From the cell containing the given text, extract its center point as [X, Y] coordinate. 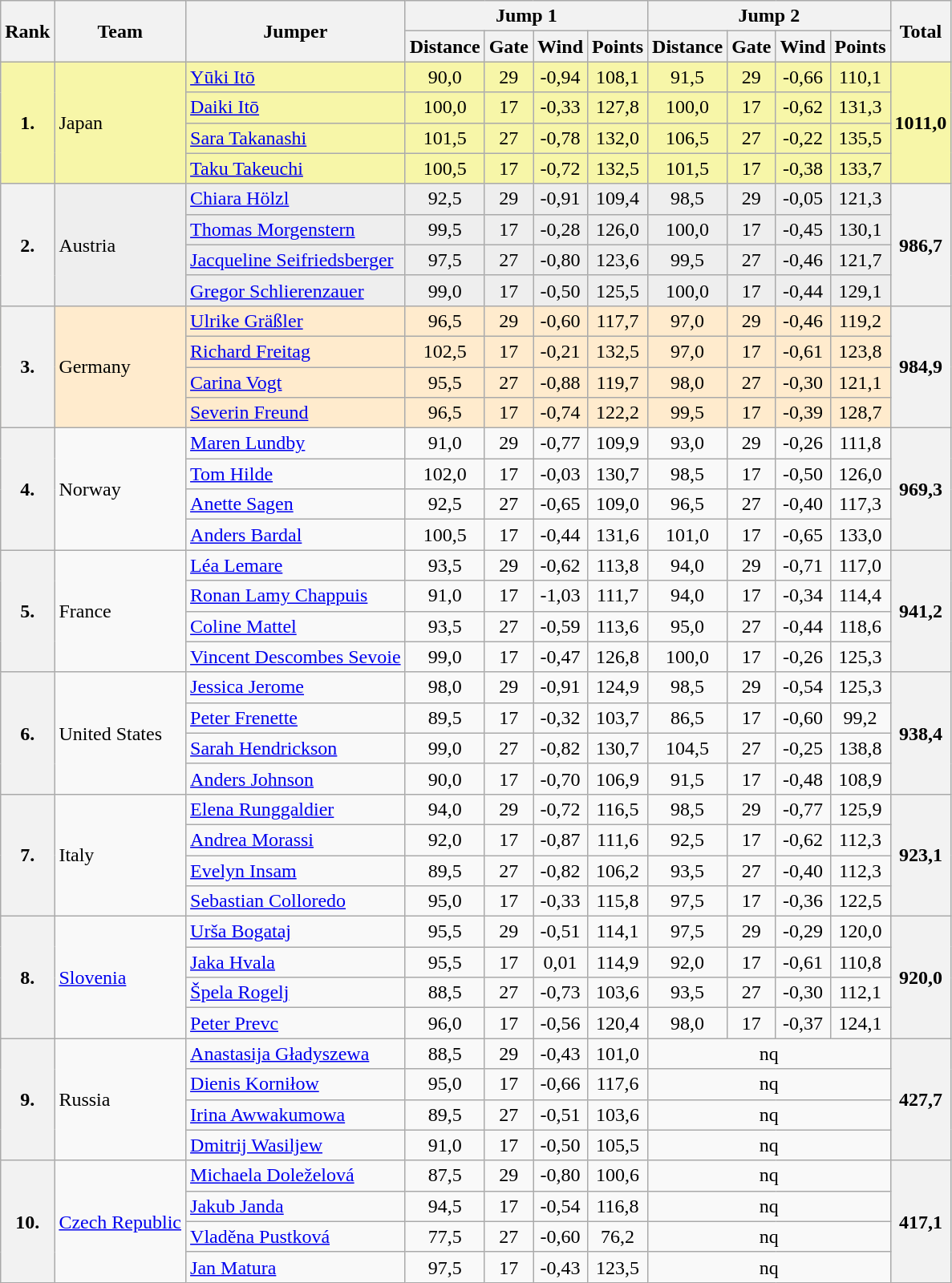
-0,45 [803, 229]
984,9 [921, 366]
Evelyn Insam [296, 870]
Yūki Itō [296, 77]
94,5 [444, 1206]
Japan [120, 123]
119,7 [618, 382]
United States [120, 733]
77,5 [444, 1236]
Tom Hilde [296, 474]
941,2 [921, 611]
-0,39 [803, 413]
920,0 [921, 977]
86,5 [688, 718]
Germany [120, 366]
Peter Frenette [296, 718]
113,8 [618, 565]
-0,74 [561, 413]
-1,03 [561, 596]
Coline Mattel [296, 626]
-0,48 [803, 779]
Sara Takanashi [296, 138]
Sarah Hendrickson [296, 748]
1011,0 [921, 123]
122,2 [618, 413]
Team [120, 31]
108,9 [860, 779]
110,8 [860, 962]
Rank [27, 31]
-0,28 [561, 229]
Slovenia [120, 977]
124,1 [860, 1023]
-0,25 [803, 748]
106,2 [618, 870]
7. [27, 855]
427,7 [921, 1099]
0,01 [561, 962]
-0,03 [561, 474]
114,1 [618, 932]
123,6 [618, 260]
96,0 [444, 1023]
938,4 [921, 733]
-0,34 [803, 596]
102,0 [444, 474]
-0,56 [561, 1023]
124,9 [618, 687]
-0,87 [561, 840]
Jumper [296, 31]
113,6 [618, 626]
116,8 [618, 1206]
-0,70 [561, 779]
Austria [120, 245]
10. [27, 1221]
99,2 [860, 718]
-0,37 [803, 1023]
Severin Freund [296, 413]
111,8 [860, 443]
2. [27, 245]
-0,94 [561, 77]
131,3 [860, 107]
Michaela Doleželová [296, 1176]
76,2 [618, 1236]
Carina Vogt [296, 382]
Ulrike Gräßler [296, 321]
6. [27, 733]
Léa Lemare [296, 565]
130,1 [860, 229]
Jacqueline Seifriedsberger [296, 260]
123,5 [618, 1267]
Elena Runggaldier [296, 809]
131,6 [618, 535]
125,9 [860, 809]
109,9 [618, 443]
121,7 [860, 260]
1. [27, 123]
-0,38 [803, 168]
Czech Republic [120, 1221]
France [120, 611]
8. [27, 977]
Italy [120, 855]
-0,47 [561, 657]
-0,88 [561, 382]
-0,36 [803, 901]
-0,32 [561, 718]
121,1 [860, 382]
-0,29 [803, 932]
117,0 [860, 565]
Jump 2 [769, 16]
Anette Sagen [296, 504]
115,8 [618, 901]
4. [27, 489]
122,5 [860, 901]
-0,21 [561, 351]
417,1 [921, 1221]
Jan Matura [296, 1267]
119,2 [860, 321]
Ronan Lamy Chappuis [296, 596]
Vladěna Pustková [296, 1236]
-0,73 [561, 993]
135,5 [860, 138]
111,6 [618, 840]
Jaka Hvala [296, 962]
923,1 [921, 855]
93,0 [688, 443]
118,6 [860, 626]
Norway [120, 489]
986,7 [921, 245]
Anastasija Gładyszewa [296, 1054]
121,3 [860, 199]
106,5 [688, 138]
106,9 [618, 779]
116,5 [618, 809]
Jump 1 [526, 16]
117,6 [618, 1084]
Chiara Hölzl [296, 199]
125,5 [618, 290]
109,0 [618, 504]
Total [921, 31]
132,0 [618, 138]
Thomas Morgenstern [296, 229]
110,1 [860, 77]
Andrea Morassi [296, 840]
Jessica Jerome [296, 687]
Anders Bardal [296, 535]
100,6 [618, 1176]
133,0 [860, 535]
-0,78 [561, 138]
Dienis Korniłow [296, 1084]
Peter Prevc [296, 1023]
114,9 [618, 962]
Daiki Itō [296, 107]
9. [27, 1099]
Jakub Janda [296, 1206]
117,7 [618, 321]
Špela Rogelj [296, 993]
138,8 [860, 748]
108,1 [618, 77]
109,4 [618, 199]
111,7 [618, 596]
Anders Johnson [296, 779]
120,4 [618, 1023]
-0,05 [803, 199]
126,8 [618, 657]
Dmitrij Wasiljew [296, 1145]
128,7 [860, 413]
87,5 [444, 1176]
103,7 [618, 718]
Gregor Schlierenzauer [296, 290]
133,7 [860, 168]
104,5 [688, 748]
Russia [120, 1099]
114,4 [860, 596]
120,0 [860, 932]
102,5 [444, 351]
Sebastian Colloredo [296, 901]
5. [27, 611]
-0,59 [561, 626]
129,1 [860, 290]
Irina Awwakumowa [296, 1115]
Taku Takeuchi [296, 168]
105,5 [618, 1145]
123,8 [860, 351]
969,3 [921, 489]
-0,71 [803, 565]
112,1 [860, 993]
-0,22 [803, 138]
Urša Bogataj [296, 932]
3. [27, 366]
Richard Freitag [296, 351]
Maren Lundby [296, 443]
117,3 [860, 504]
Vincent Descombes Sevoie [296, 657]
127,8 [618, 107]
